Extract the (X, Y) coordinate from the center of the cell holding the provided text.  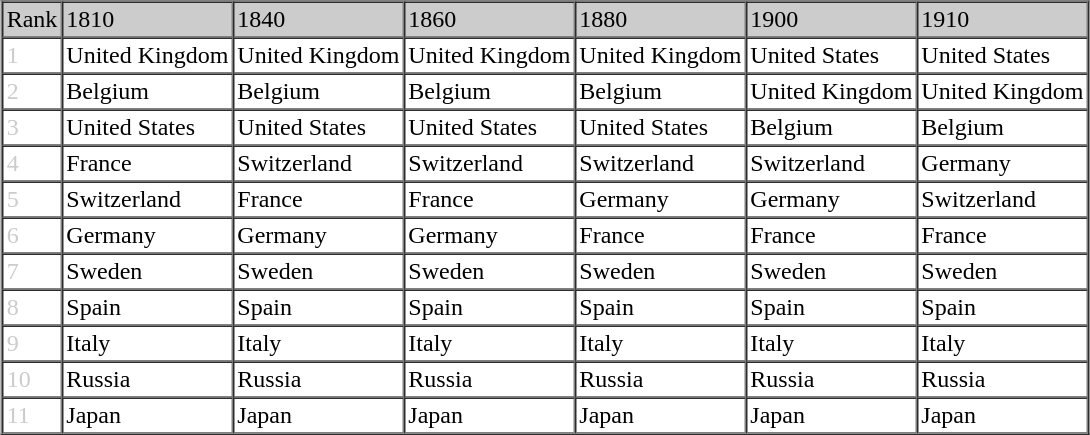
1810 (148, 20)
10 (32, 380)
1900 (832, 20)
1910 (1002, 20)
3 (32, 128)
5 (32, 200)
Rank (32, 20)
1860 (490, 20)
2 (32, 92)
11 (32, 416)
4 (32, 164)
1840 (318, 20)
8 (32, 308)
9 (32, 344)
1880 (660, 20)
1 (32, 56)
7 (32, 272)
6 (32, 236)
